Scan for the cell matching the given text and deliver its (X, Y) coordinate at center. 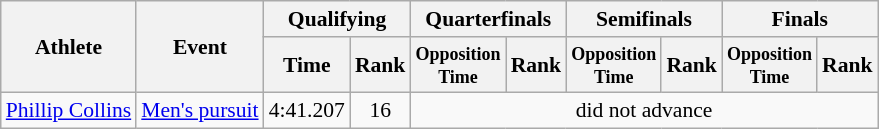
4:41.207 (307, 111)
Finals (800, 19)
16 (380, 111)
Athlete (68, 47)
Quarterfinals (488, 19)
Semifinals (644, 19)
did not advance (644, 111)
Time (307, 65)
Phillip Collins (68, 111)
Men's pursuit (200, 111)
Event (200, 47)
Qualifying (338, 19)
